Capture the cell that displays the provided text and extract its [x, y] central coordinate. 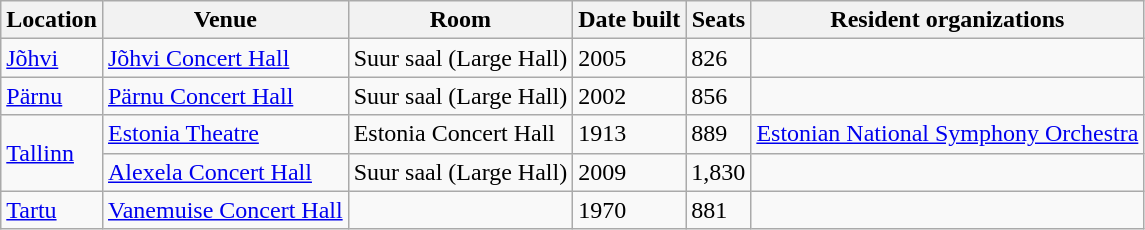
1970 [630, 210]
Room [460, 20]
826 [718, 58]
Tallinn [52, 153]
Date built [630, 20]
2009 [630, 172]
881 [718, 210]
Estonian National Symphony Orchestra [948, 134]
Pärnu [52, 96]
Pärnu Concert Hall [225, 96]
1913 [630, 134]
Vanemuise Concert Hall [225, 210]
2002 [630, 96]
2005 [630, 58]
856 [718, 96]
Estonia Theatre [225, 134]
Tartu [52, 210]
Jõhvi [52, 58]
Resident organizations [948, 20]
889 [718, 134]
Seats [718, 20]
Venue [225, 20]
Estonia Concert Hall [460, 134]
1,830 [718, 172]
Alexela Concert Hall [225, 172]
Location [52, 20]
Jõhvi Concert Hall [225, 58]
